Return (x, y) of the center of cell containing provided text 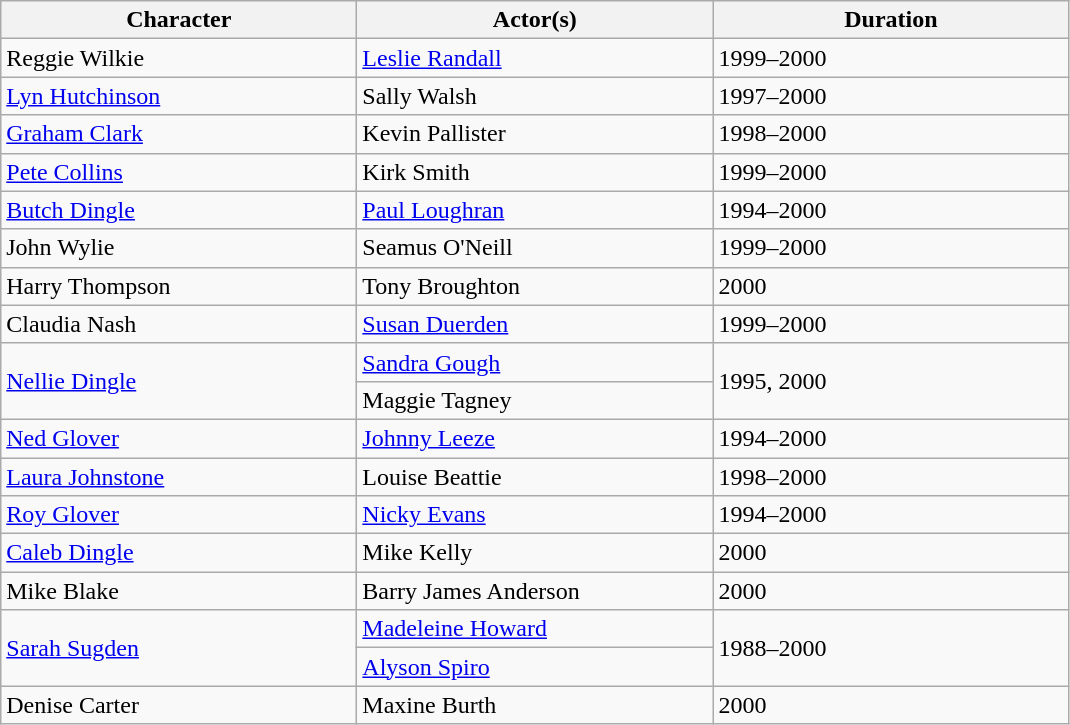
Kevin Pallister (535, 134)
Alyson Spiro (535, 667)
Laura Johnstone (179, 477)
Seamus O'Neill (535, 248)
Graham Clark (179, 134)
Duration (891, 20)
Denise Carter (179, 705)
Reggie Wilkie (179, 58)
Sandra Gough (535, 362)
Maxine Burth (535, 705)
Nellie Dingle (179, 381)
Louise Beattie (535, 477)
Kirk Smith (535, 172)
Johnny Leeze (535, 438)
Roy Glover (179, 515)
Lyn Hutchinson (179, 96)
Ned Glover (179, 438)
Leslie Randall (535, 58)
1988–2000 (891, 648)
Claudia Nash (179, 324)
Paul Loughran (535, 210)
Susan Duerden (535, 324)
1995, 2000 (891, 381)
Sarah Sugden (179, 648)
Character (179, 20)
Harry Thompson (179, 286)
Sally Walsh (535, 96)
John Wylie (179, 248)
Pete Collins (179, 172)
Butch Dingle (179, 210)
Mike Blake (179, 591)
Caleb Dingle (179, 553)
Actor(s) (535, 20)
Nicky Evans (535, 515)
Maggie Tagney (535, 400)
Mike Kelly (535, 553)
1997–2000 (891, 96)
Madeleine Howard (535, 629)
Barry James Anderson (535, 591)
Tony Broughton (535, 286)
